Provide the [x, y] coordinate of the cell's center where the given text is located.  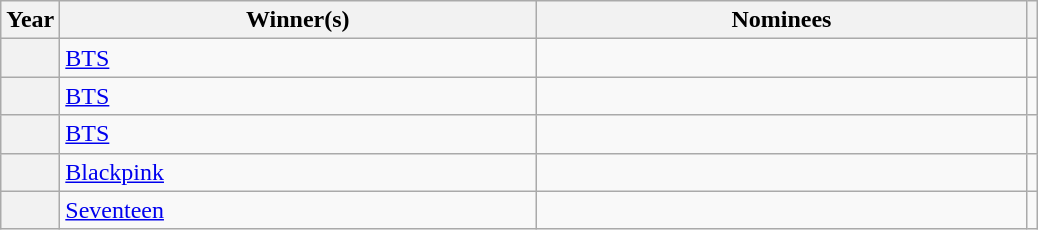
Seventeen [298, 210]
Nominees [782, 20]
Year [30, 20]
Blackpink [298, 172]
Winner(s) [298, 20]
